Extract the [x, y] coordinate from the center of the cell holding the provided text.  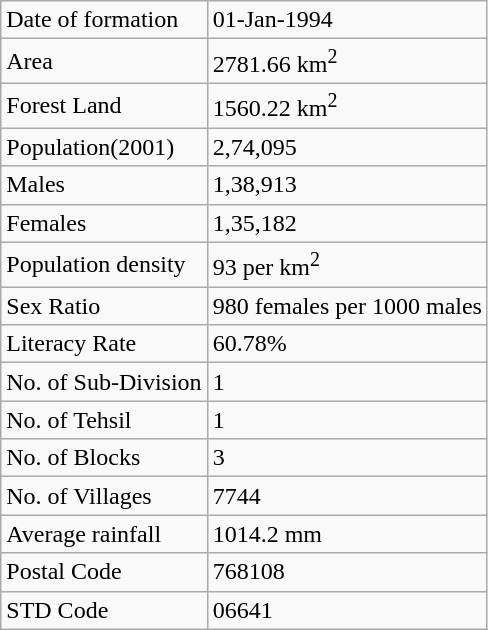
1560.22 km2 [347, 106]
1014.2 mm [347, 534]
768108 [347, 572]
2781.66 km2 [347, 62]
No. of Villages [104, 496]
Population density [104, 264]
06641 [347, 610]
Area [104, 62]
7744 [347, 496]
3 [347, 458]
No. of Tehsil [104, 420]
No. of Blocks [104, 458]
1,35,182 [347, 223]
Forest Land [104, 106]
93 per km2 [347, 264]
60.78% [347, 344]
01-Jan-1994 [347, 20]
Literacy Rate [104, 344]
1,38,913 [347, 185]
Postal Code [104, 572]
Sex Ratio [104, 306]
Date of formation [104, 20]
2,74,095 [347, 147]
No. of Sub-Division [104, 382]
Males [104, 185]
Population(2001) [104, 147]
Average rainfall [104, 534]
STD Code [104, 610]
980 females per 1000 males [347, 306]
Females [104, 223]
